Return [x, y] of the center of cell containing provided text 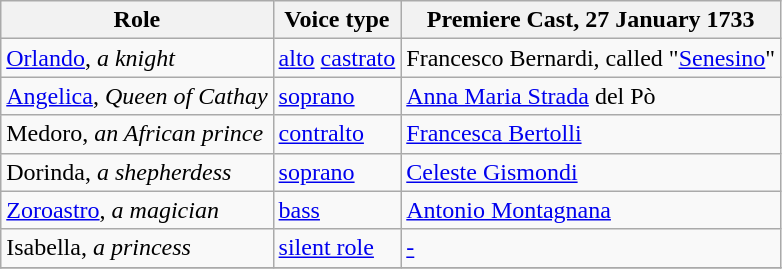
contralto [337, 134]
Zoroastro, a magician [137, 210]
Medoro, an African prince [137, 134]
Anna Maria Strada del Pò [591, 96]
Antonio Montagnana [591, 210]
- [591, 248]
Angelica, Queen of Cathay [137, 96]
Voice type [337, 20]
Role [137, 20]
Orlando, a knight [137, 58]
Dorinda, a shepherdess [137, 172]
silent role [337, 248]
Francesco Bernardi, called "Senesino" [591, 58]
Celeste Gismondi [591, 172]
bass [337, 210]
Premiere Cast, 27 January 1733 [591, 20]
alto castrato [337, 58]
Francesca Bertolli [591, 134]
Isabella, a princess [137, 248]
